Detect which cell encompasses the target text, then output its [x, y] center coordinate. 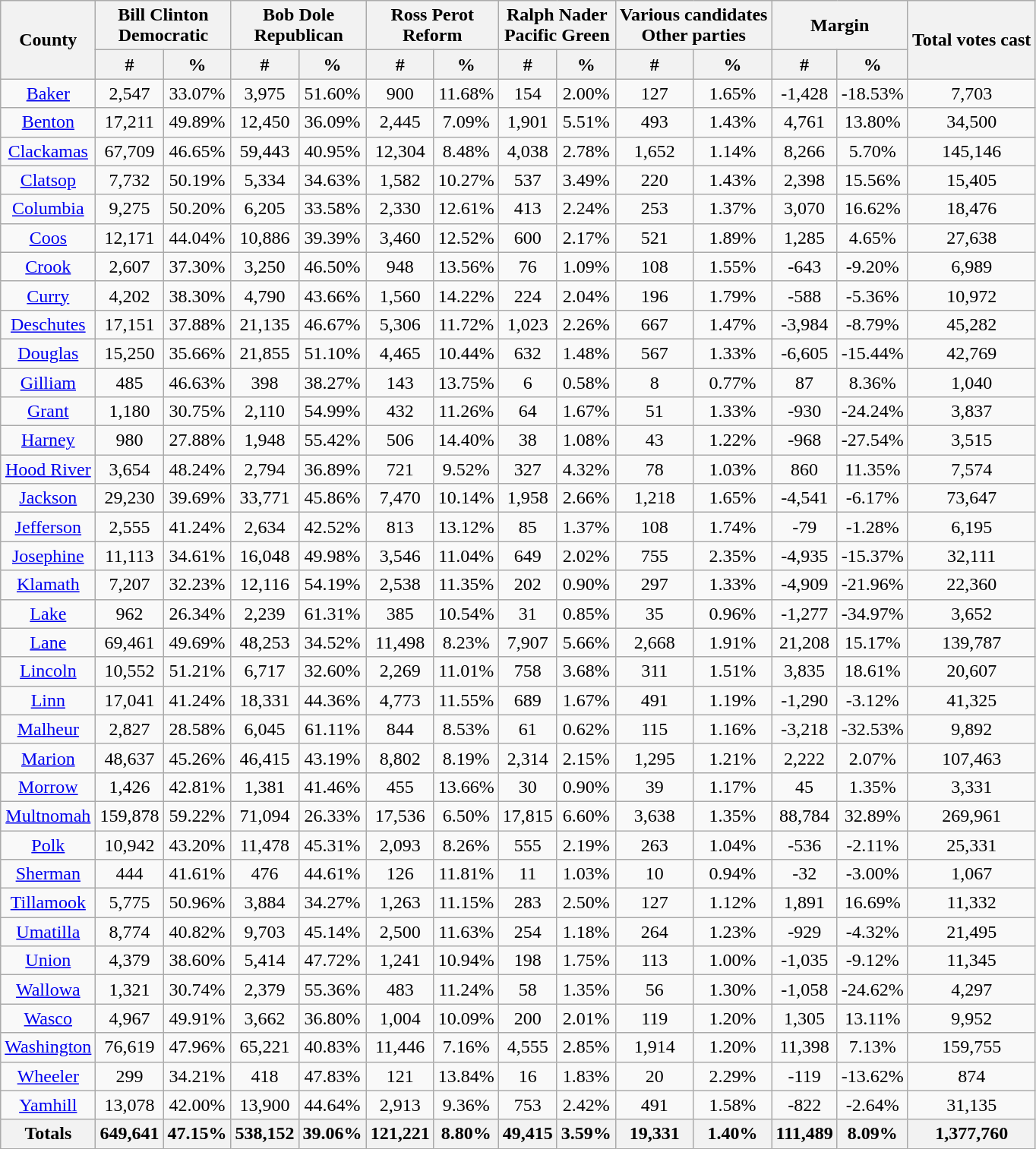
Bob DoleRepublican [298, 26]
51.21% [197, 671]
0.77% [732, 382]
41.61% [197, 874]
11.55% [466, 700]
1,004 [400, 1018]
4,773 [400, 700]
3,835 [804, 671]
327 [527, 469]
-4.32% [872, 932]
263 [655, 845]
537 [527, 180]
22,360 [971, 585]
0.94% [732, 874]
5.66% [586, 642]
18,476 [971, 209]
42.00% [197, 1105]
36.89% [333, 469]
41,325 [971, 700]
16.69% [872, 903]
1.00% [732, 961]
-968 [804, 440]
4,967 [129, 1018]
Jackson [49, 498]
6 [527, 382]
36.09% [333, 122]
48,253 [264, 642]
0.85% [586, 614]
49.91% [197, 1018]
2.35% [732, 556]
8.48% [466, 151]
45 [804, 787]
1,218 [655, 498]
689 [527, 700]
36.80% [333, 1018]
County [49, 39]
87 [804, 382]
17,815 [527, 816]
-3.00% [872, 874]
Wallowa [49, 990]
78 [655, 469]
11.26% [466, 412]
1.74% [732, 527]
13.66% [466, 787]
46.63% [197, 382]
900 [400, 93]
567 [655, 353]
3,546 [400, 556]
12.52% [466, 238]
5.51% [586, 122]
46.50% [333, 267]
111,489 [804, 1134]
1,321 [129, 990]
56 [655, 990]
Wasco [49, 1018]
1.23% [732, 932]
47.83% [333, 1076]
10.14% [466, 498]
5.70% [872, 151]
21,495 [971, 932]
1,381 [264, 787]
1,295 [655, 758]
-1.28% [872, 527]
31 [527, 614]
Clackamas [49, 151]
1,040 [971, 382]
27,638 [971, 238]
3.59% [586, 1134]
1.89% [732, 238]
Gilliam [49, 382]
18.61% [872, 671]
44.61% [333, 874]
39.06% [333, 1134]
59,443 [264, 151]
6,045 [264, 729]
37.88% [197, 324]
1.09% [586, 267]
485 [129, 382]
667 [655, 324]
Ross PerotReform [432, 26]
50.20% [197, 209]
254 [527, 932]
2,379 [264, 990]
-1,290 [804, 700]
55.42% [333, 440]
159,755 [971, 1047]
12,450 [264, 122]
4,202 [129, 295]
Crook [49, 267]
1,582 [400, 180]
4.32% [586, 469]
Josephine [49, 556]
-9.20% [872, 267]
1,652 [655, 151]
-3,218 [804, 729]
12,304 [400, 151]
Sherman [49, 874]
649 [527, 556]
2.26% [586, 324]
17,151 [129, 324]
40.95% [333, 151]
493 [655, 122]
43.20% [197, 845]
13.84% [466, 1076]
418 [264, 1076]
12.61% [466, 209]
11.63% [466, 932]
1,958 [527, 498]
-15.44% [872, 353]
4,761 [804, 122]
4,297 [971, 990]
269,961 [971, 816]
49.89% [197, 122]
Washington [49, 1047]
5,306 [400, 324]
758 [527, 671]
Umatilla [49, 932]
7.16% [466, 1047]
39.69% [197, 498]
17,041 [129, 700]
25,331 [971, 845]
-929 [804, 932]
35.66% [197, 353]
7,207 [129, 585]
Totals [49, 1134]
55.36% [333, 990]
4,038 [527, 151]
1.17% [732, 787]
30 [527, 787]
43.19% [333, 758]
2,093 [400, 845]
35 [655, 614]
-13.62% [872, 1076]
1.08% [586, 440]
3,654 [129, 469]
3.68% [586, 671]
Marion [49, 758]
398 [264, 382]
13.12% [466, 527]
2,827 [129, 729]
51.10% [333, 353]
8.80% [466, 1134]
45,282 [971, 324]
432 [400, 412]
61.31% [333, 614]
Grant [49, 412]
813 [400, 527]
Columbia [49, 209]
10.27% [466, 180]
16,048 [264, 556]
2.29% [732, 1076]
76 [527, 267]
11,332 [971, 903]
1,285 [804, 238]
38.60% [197, 961]
Yamhill [49, 1105]
69,461 [129, 642]
6,195 [971, 527]
476 [264, 874]
7,907 [527, 642]
11,398 [804, 1047]
8.09% [872, 1134]
1.83% [586, 1076]
1.48% [586, 353]
13.80% [872, 122]
58 [527, 990]
-32.53% [872, 729]
43 [655, 440]
8,774 [129, 932]
7,574 [971, 469]
Baker [49, 93]
10,942 [129, 845]
9,892 [971, 729]
2,222 [804, 758]
555 [527, 845]
385 [400, 614]
47.96% [197, 1047]
2.00% [586, 93]
10.44% [466, 353]
28.58% [197, 729]
Ralph NaderPacific Green [557, 26]
32.60% [333, 671]
Klamath [49, 585]
Lane [49, 642]
Lincoln [49, 671]
15,250 [129, 353]
139,787 [971, 642]
1.79% [732, 295]
283 [527, 903]
10.54% [466, 614]
2,330 [400, 209]
1.47% [732, 324]
0.58% [586, 382]
39 [655, 787]
10,886 [264, 238]
40.82% [197, 932]
2.01% [586, 1018]
11,446 [400, 1047]
13.11% [872, 1018]
3,250 [264, 267]
9.36% [466, 1105]
-1,058 [804, 990]
11.24% [466, 990]
2.85% [586, 1047]
Margin [840, 26]
Bill ClintonDemocratic [163, 26]
3,837 [971, 412]
1.04% [732, 845]
145,146 [971, 151]
299 [129, 1076]
16 [527, 1076]
9,952 [971, 1018]
Clatsop [49, 180]
3,975 [264, 93]
126 [400, 874]
10.09% [466, 1018]
11.01% [466, 671]
11.72% [466, 324]
16.62% [872, 209]
-4,541 [804, 498]
5,334 [264, 180]
2,500 [400, 932]
33,771 [264, 498]
6,717 [264, 671]
4,555 [527, 1047]
2,913 [400, 1105]
59.22% [197, 816]
196 [655, 295]
32.23% [197, 585]
21,208 [804, 642]
8.19% [466, 758]
2.66% [586, 498]
41.46% [333, 787]
1.19% [732, 700]
44.64% [333, 1105]
115 [655, 729]
33.58% [333, 209]
64 [527, 412]
-5.36% [872, 295]
19,331 [655, 1134]
8.23% [466, 642]
-1,035 [804, 961]
3,884 [264, 903]
46.67% [333, 324]
11,113 [129, 556]
7,703 [971, 93]
8,266 [804, 151]
200 [527, 1018]
-3,984 [804, 324]
-2.64% [872, 1105]
2.15% [586, 758]
1.55% [732, 267]
7.13% [872, 1047]
-32 [804, 874]
42.52% [333, 527]
31,135 [971, 1105]
Wheeler [49, 1076]
2,538 [400, 585]
3,070 [804, 209]
121 [400, 1076]
51 [655, 412]
49.69% [197, 642]
1.22% [732, 440]
521 [655, 238]
413 [527, 209]
1.30% [732, 990]
2.02% [586, 556]
48,637 [129, 758]
980 [129, 440]
Deschutes [49, 324]
2.42% [586, 1105]
-822 [804, 1105]
483 [400, 990]
-34.97% [872, 614]
198 [527, 961]
10 [655, 874]
1.18% [586, 932]
632 [527, 353]
1,067 [971, 874]
506 [400, 440]
33.07% [197, 93]
7,470 [400, 498]
-8.79% [872, 324]
1.14% [732, 151]
2,445 [400, 122]
2.04% [586, 295]
71,094 [264, 816]
4,790 [264, 295]
Jefferson [49, 527]
1.16% [732, 729]
13.56% [466, 267]
48.24% [197, 469]
1,377,760 [971, 1134]
45.31% [333, 845]
753 [527, 1105]
67,709 [129, 151]
1.21% [732, 758]
1,914 [655, 1047]
538,152 [264, 1134]
11.15% [466, 903]
Curry [49, 295]
2.78% [586, 151]
143 [400, 382]
444 [129, 874]
2,607 [129, 267]
2,239 [264, 614]
-15.37% [872, 556]
Lake [49, 614]
6.60% [586, 816]
-3.12% [872, 700]
2.17% [586, 238]
Polk [49, 845]
15,405 [971, 180]
9,275 [129, 209]
51.60% [333, 93]
8,802 [400, 758]
1,560 [400, 295]
Various candidatesOther parties [693, 26]
10,552 [129, 671]
44.04% [197, 238]
3,331 [971, 787]
Malheur [49, 729]
49,415 [527, 1134]
12,116 [264, 585]
11.68% [466, 93]
1,180 [129, 412]
Multnomah [49, 816]
13.75% [466, 382]
61 [527, 729]
4.65% [872, 238]
50.96% [197, 903]
-27.54% [872, 440]
47.15% [197, 1134]
2,668 [655, 642]
45.86% [333, 498]
844 [400, 729]
34.61% [197, 556]
11 [527, 874]
30.74% [197, 990]
11,478 [264, 845]
948 [400, 267]
45.14% [333, 932]
2,314 [527, 758]
88,784 [804, 816]
-1,277 [804, 614]
1.12% [732, 903]
Total votes cast [971, 39]
2,269 [400, 671]
7,732 [129, 180]
54.19% [333, 585]
3,638 [655, 816]
2.07% [872, 758]
15.56% [872, 180]
65,221 [264, 1047]
2.19% [586, 845]
6,989 [971, 267]
54.99% [333, 412]
-6.17% [872, 498]
37.30% [197, 267]
13,078 [129, 1105]
Benton [49, 122]
8.53% [466, 729]
26.34% [197, 614]
18,331 [264, 700]
49.98% [333, 556]
8.26% [466, 845]
119 [655, 1018]
1.40% [732, 1134]
8.36% [872, 382]
34.52% [333, 642]
159,878 [129, 816]
Harney [49, 440]
39.39% [333, 238]
Douglas [49, 353]
61.11% [333, 729]
600 [527, 238]
3,515 [971, 440]
9.52% [466, 469]
2,555 [129, 527]
6.50% [466, 816]
1,023 [527, 324]
-24.24% [872, 412]
121,221 [400, 1134]
20,607 [971, 671]
-643 [804, 267]
-6,605 [804, 353]
0.96% [732, 614]
455 [400, 787]
Coos [49, 238]
2.50% [586, 903]
13,900 [264, 1105]
-18.53% [872, 93]
107,463 [971, 758]
42,769 [971, 353]
1.51% [732, 671]
4,379 [129, 961]
73,647 [971, 498]
14.22% [466, 295]
43.66% [333, 295]
1.91% [732, 642]
2,398 [804, 180]
-536 [804, 845]
860 [804, 469]
11,498 [400, 642]
962 [129, 614]
3,460 [400, 238]
1.75% [586, 961]
2,547 [129, 93]
30.75% [197, 412]
76,619 [129, 1047]
1,263 [400, 903]
27.88% [197, 440]
113 [655, 961]
46,415 [264, 758]
Tillamook [49, 903]
721 [400, 469]
-21.96% [872, 585]
-79 [804, 527]
34.27% [333, 903]
45.26% [197, 758]
1,241 [400, 961]
40.83% [333, 1047]
2,634 [264, 527]
1,901 [527, 122]
2.24% [586, 209]
46.65% [197, 151]
21,855 [264, 353]
7.09% [466, 122]
224 [527, 295]
2,794 [264, 469]
14.40% [466, 440]
Morrow [49, 787]
5,414 [264, 961]
1.58% [732, 1105]
-4,935 [804, 556]
-4,909 [804, 585]
3.49% [586, 180]
202 [527, 585]
755 [655, 556]
-2.11% [872, 845]
11.81% [466, 874]
15.17% [872, 642]
-9.12% [872, 961]
34.63% [333, 180]
297 [655, 585]
9,703 [264, 932]
44.36% [333, 700]
-588 [804, 295]
264 [655, 932]
34,500 [971, 122]
11,345 [971, 961]
8 [655, 382]
Hood River [49, 469]
3,652 [971, 614]
1,891 [804, 903]
26.33% [333, 816]
1,305 [804, 1018]
0.62% [586, 729]
21,135 [264, 324]
2,110 [264, 412]
32,111 [971, 556]
11.04% [466, 556]
12,171 [129, 238]
1,948 [264, 440]
874 [971, 1076]
649,641 [129, 1134]
5,775 [129, 903]
20 [655, 1076]
4,465 [400, 353]
154 [527, 93]
10,972 [971, 295]
29,230 [129, 498]
32.89% [872, 816]
6,205 [264, 209]
47.72% [333, 961]
10.94% [466, 961]
Union [49, 961]
1,426 [129, 787]
-1,428 [804, 93]
3,662 [264, 1018]
42.81% [197, 787]
38 [527, 440]
-119 [804, 1076]
-24.62% [872, 990]
38.30% [197, 295]
-930 [804, 412]
311 [655, 671]
17,211 [129, 122]
34.21% [197, 1076]
17,536 [400, 816]
50.19% [197, 180]
Linn [49, 700]
253 [655, 209]
220 [655, 180]
85 [527, 527]
38.27% [333, 382]
